Capture the cell that displays the provided text and extract its (x, y) central coordinate. 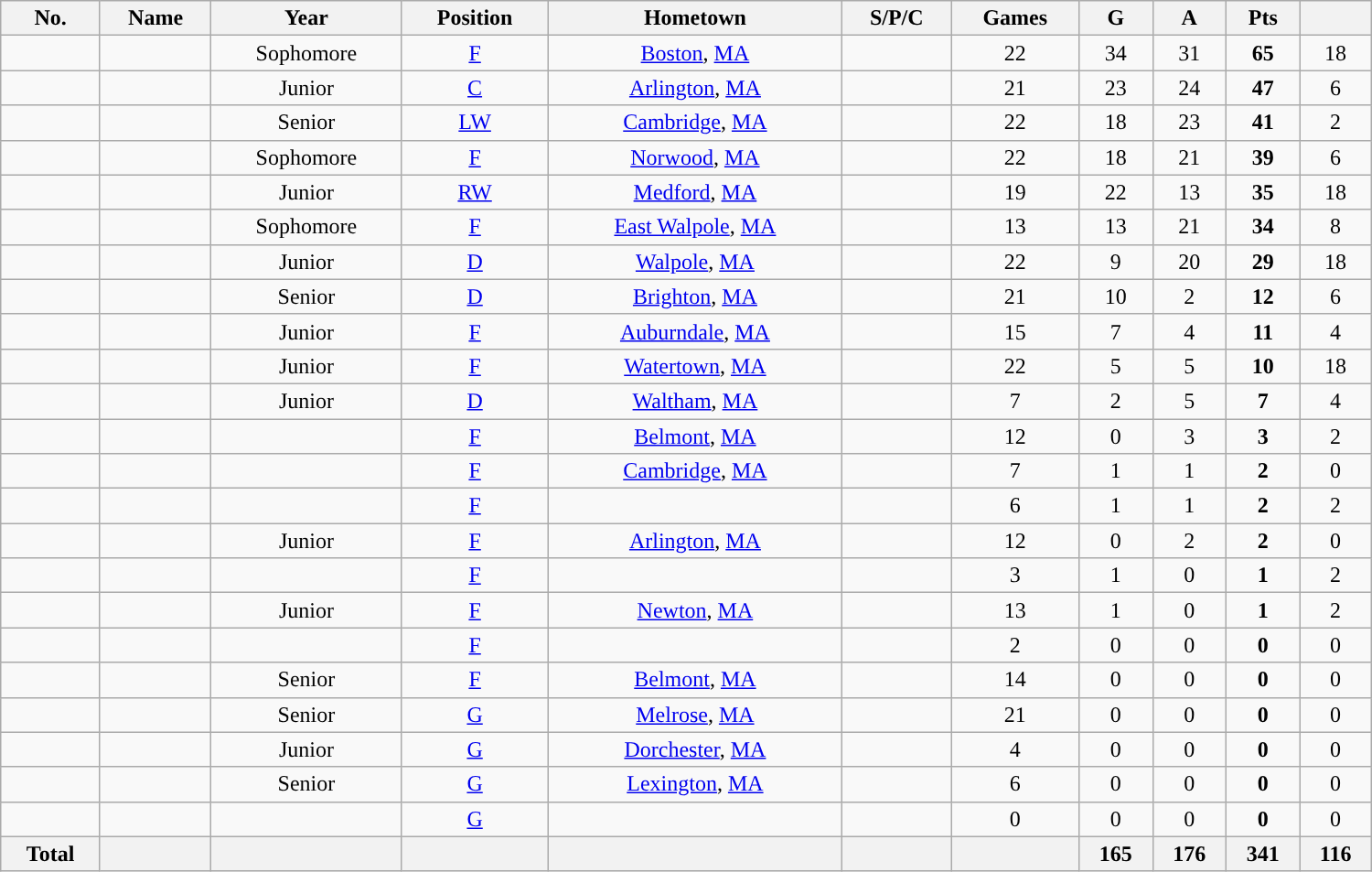
39 (1263, 157)
165 (1116, 854)
Auburndale, MA (695, 331)
15 (1015, 331)
RW (475, 192)
Year (306, 18)
LW (475, 123)
9 (1116, 262)
35 (1263, 192)
Newton, MA (695, 610)
Walpole, MA (695, 262)
Games (1015, 18)
Boston, MA (695, 53)
11 (1263, 331)
Medford, MA (695, 192)
65 (1263, 53)
19 (1015, 192)
Brighton, MA (695, 296)
Waltham, MA (695, 401)
Hometown (695, 18)
29 (1263, 262)
31 (1189, 53)
Norwood, MA (695, 157)
Name (155, 18)
Total (51, 854)
East Walpole, MA (695, 227)
Dorchester, MA (695, 749)
C (475, 88)
116 (1335, 854)
8 (1335, 227)
A (1189, 18)
41 (1263, 123)
Pts (1263, 18)
Watertown, MA (695, 366)
S/P/C (896, 18)
Lexington, MA (695, 784)
20 (1189, 262)
No. (51, 18)
Melrose, MA (695, 715)
47 (1263, 88)
341 (1263, 854)
176 (1189, 854)
24 (1189, 88)
14 (1015, 680)
Position (475, 18)
